Return the [x, y] coordinate for the center point of the cell that contains the specified text.  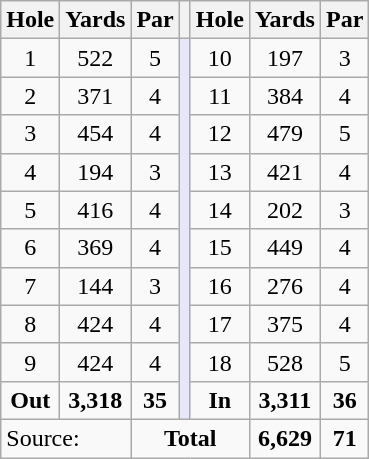
2 [30, 96]
479 [284, 134]
528 [284, 362]
Source: [66, 438]
16 [220, 286]
12 [220, 134]
71 [344, 438]
9 [30, 362]
11 [220, 96]
375 [284, 324]
Out [30, 400]
10 [220, 58]
17 [220, 324]
369 [96, 248]
6,629 [284, 438]
384 [284, 96]
276 [284, 286]
421 [284, 172]
Total [190, 438]
202 [284, 210]
In [220, 400]
449 [284, 248]
371 [96, 96]
454 [96, 134]
7 [30, 286]
416 [96, 210]
8 [30, 324]
197 [284, 58]
14 [220, 210]
522 [96, 58]
194 [96, 172]
18 [220, 362]
36 [344, 400]
35 [155, 400]
15 [220, 248]
6 [30, 248]
13 [220, 172]
3,311 [284, 400]
1 [30, 58]
3,318 [96, 400]
144 [96, 286]
